Determine the (X, Y) coordinate at the center of the cell enclosing the given text.  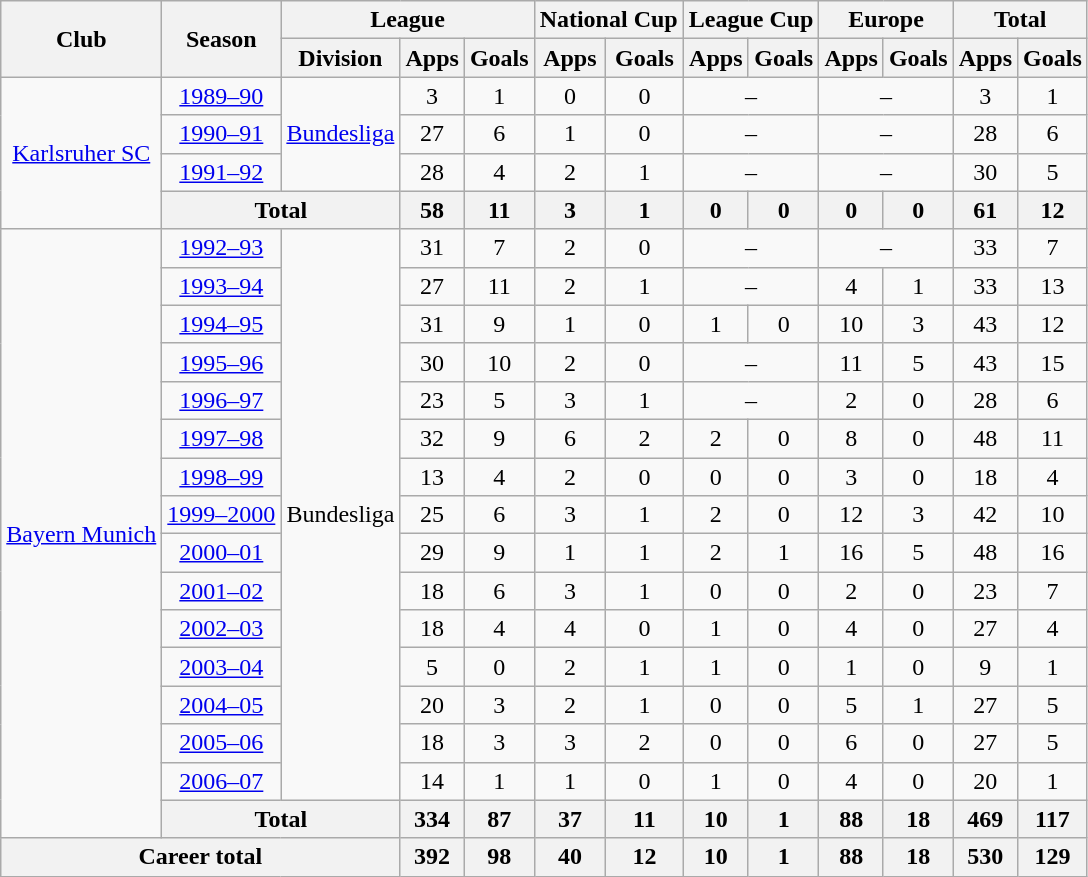
392 (432, 857)
1996–97 (222, 400)
2003–04 (222, 667)
61 (985, 210)
1990–91 (222, 134)
15 (1053, 362)
Career total (200, 857)
87 (499, 819)
2005–06 (222, 743)
1991–92 (222, 172)
Division (340, 58)
Bayern Munich (82, 534)
1992–93 (222, 248)
37 (570, 819)
469 (985, 819)
Karlsruher SC (82, 153)
129 (1053, 857)
1998–99 (222, 477)
2000–01 (222, 553)
58 (432, 210)
1994–95 (222, 324)
2001–02 (222, 591)
Club (82, 39)
1989–90 (222, 96)
2002–03 (222, 629)
National Cup (608, 20)
334 (432, 819)
2006–07 (222, 781)
8 (851, 438)
530 (985, 857)
25 (432, 515)
40 (570, 857)
2004–05 (222, 705)
1995–96 (222, 362)
42 (985, 515)
29 (432, 553)
Season (222, 39)
117 (1053, 819)
League (408, 20)
1997–98 (222, 438)
League Cup (751, 20)
98 (499, 857)
1999–2000 (222, 515)
32 (432, 438)
14 (432, 781)
Europe (886, 20)
1993–94 (222, 286)
